Return the (X, Y) coordinate for the center point of the cell that contains the specified text.  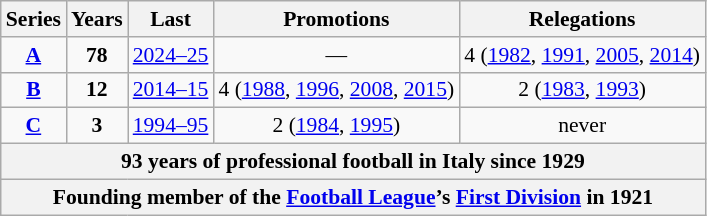
Last (171, 19)
A (34, 55)
Founding member of the Football League’s First Division in 1921 (353, 197)
never (582, 126)
93 years of professional football in Italy since 1929 (353, 162)
C (34, 126)
Promotions (336, 19)
12 (97, 90)
Relegations (582, 19)
78 (97, 55)
2024–25 (171, 55)
2 (1984, 1995) (336, 126)
Years (97, 19)
2 (1983, 1993) (582, 90)
— (336, 55)
1994–95 (171, 126)
4 (1982, 1991, 2005, 2014) (582, 55)
2014–15 (171, 90)
3 (97, 126)
4 (1988, 1996, 2008, 2015) (336, 90)
Series (34, 19)
B (34, 90)
